Return the [X, Y] coordinate for the center point of the cell that contains the specified text.  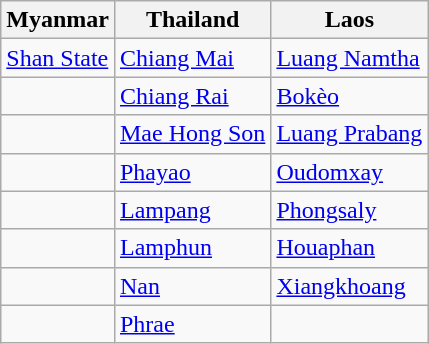
Laos [350, 20]
Chiang Rai [192, 96]
Nan [192, 286]
Mae Hong Son [192, 134]
Lamphun [192, 248]
Houaphan [350, 248]
Luang Prabang [350, 134]
Lampang [192, 210]
Phayao [192, 172]
Phrae [192, 324]
Luang Namtha [350, 58]
Chiang Mai [192, 58]
Shan State [58, 58]
Myanmar [58, 20]
Bokèo [350, 96]
Xiangkhoang [350, 286]
Oudomxay [350, 172]
Phongsaly [350, 210]
Thailand [192, 20]
